From the cell containing the given text, extract its center point as (X, Y) coordinate. 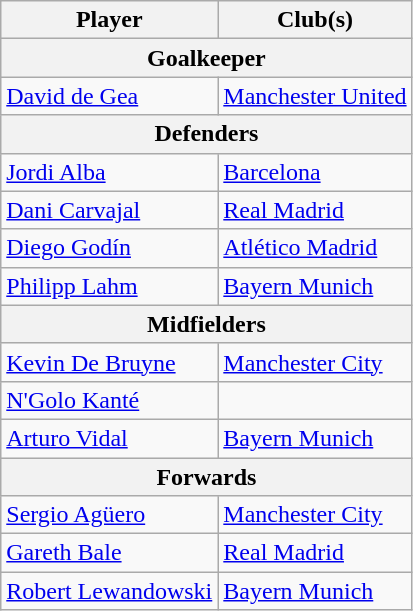
Jordi Alba (110, 172)
Sergio Agüero (110, 515)
David de Gea (110, 96)
Robert Lewandowski (110, 591)
Dani Carvajal (110, 210)
Forwards (206, 477)
Midfielders (206, 324)
N'Golo Kanté (110, 400)
Atlético Madrid (315, 248)
Kevin De Bruyne (110, 362)
Diego Godín (110, 248)
Goalkeeper (206, 58)
Gareth Bale (110, 553)
Arturo Vidal (110, 438)
Club(s) (315, 20)
Manchester United (315, 96)
Barcelona (315, 172)
Player (110, 20)
Philipp Lahm (110, 286)
Defenders (206, 134)
